Return (x, y) of the center of cell containing provided text 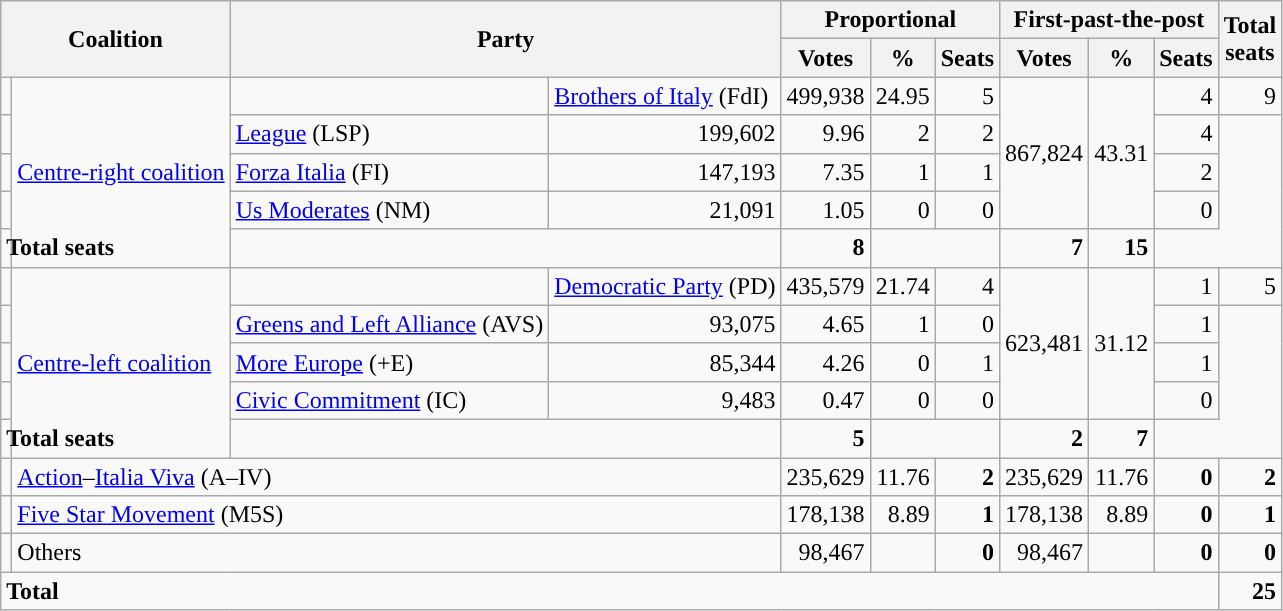
147,193 (665, 172)
9 (1250, 96)
Totalseats (1250, 39)
First-past-the-post (1110, 20)
Party (506, 39)
Us Moderates (NM) (390, 210)
Five Star Movement (M5S) (396, 515)
Centre-right coalition (121, 172)
21.74 (902, 286)
0.47 (826, 400)
21,091 (665, 210)
43.31 (1122, 153)
867,824 (1044, 153)
31.12 (1122, 343)
1.05 (826, 210)
4.26 (826, 362)
Brothers of Italy (FdI) (665, 96)
Action–Italia Viva (A–IV) (396, 477)
Others (396, 553)
499,938 (826, 96)
93,075 (665, 324)
435,579 (826, 286)
Centre-left coalition (121, 362)
9.96 (826, 134)
Total (610, 591)
623,481 (1044, 343)
7.35 (826, 172)
Coalition (116, 39)
9,483 (665, 400)
Forza Italia (FI) (390, 172)
24.95 (902, 96)
Democratic Party (PD) (665, 286)
More Europe (+E) (390, 362)
15 (1122, 248)
25 (1250, 591)
4.65 (826, 324)
199,602 (665, 134)
85,344 (665, 362)
Proportional (890, 20)
Civic Commitment (IC) (390, 400)
League (LSP) (390, 134)
8 (826, 248)
Greens and Left Alliance (AVS) (390, 324)
